Identify which cell holds the provided text, then report its (x, y) central coordinate. 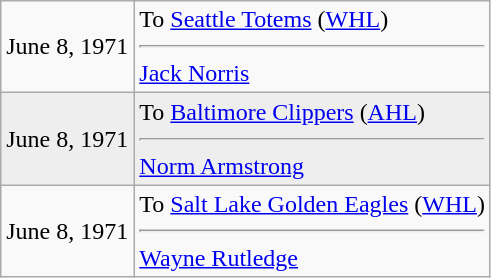
To Baltimore Clippers (AHL)Norm Armstrong (312, 139)
To Seattle Totems (WHL)Jack Norris (312, 47)
To Salt Lake Golden Eagles (WHL)Wayne Rutledge (312, 231)
